Extract the [x, y] coordinate from the center of the cell holding the provided text.  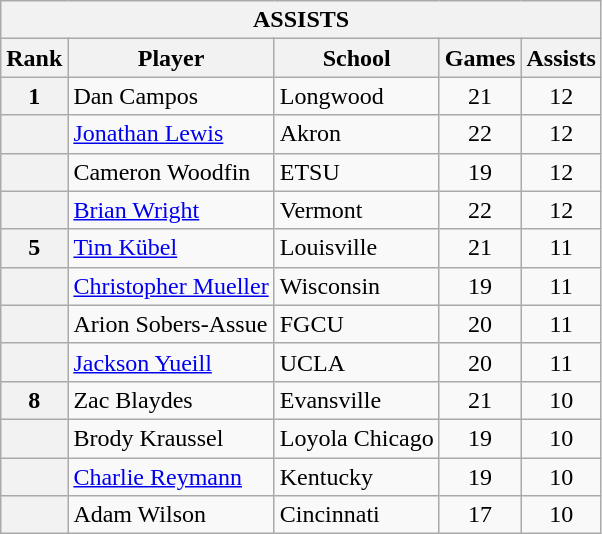
Arion Sobers-Assue [171, 324]
17 [480, 515]
Player [171, 58]
UCLA [356, 362]
Jackson Yueill [171, 362]
Vermont [356, 210]
Cameron Woodfin [171, 172]
1 [34, 96]
Evansville [356, 400]
Kentucky [356, 477]
FGCU [356, 324]
ETSU [356, 172]
Games [480, 58]
Akron [356, 134]
Brody Kraussel [171, 438]
Brian Wright [171, 210]
Loyola Chicago [356, 438]
ASSISTS [302, 20]
8 [34, 400]
Longwood [356, 96]
Assists [561, 58]
School [356, 58]
Charlie Reymann [171, 477]
Rank [34, 58]
Wisconsin [356, 286]
Tim Kübel [171, 248]
Christopher Mueller [171, 286]
5 [34, 248]
Zac Blaydes [171, 400]
Adam Wilson [171, 515]
Louisville [356, 248]
Jonathan Lewis [171, 134]
Cincinnati [356, 515]
Dan Campos [171, 96]
